Return the [x, y] coordinate for the center point of the cell that contains the specified text.  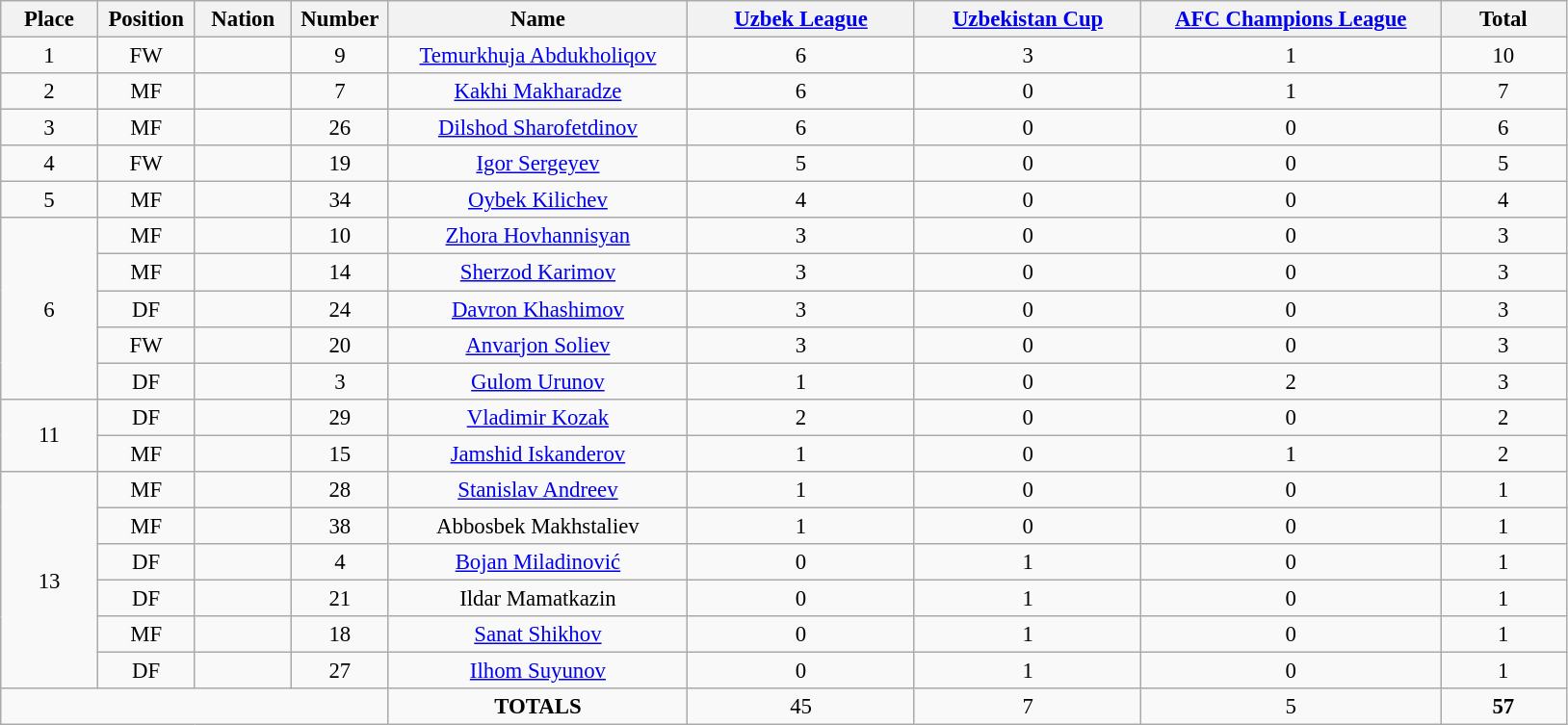
Position [146, 19]
Dilshod Sharofetdinov [537, 128]
Sherzod Karimov [537, 272]
Gulom Urunov [537, 381]
20 [341, 345]
Anvarjon Soliev [537, 345]
Uzbekistan Cup [1028, 19]
14 [341, 272]
Bojan Miladinović [537, 562]
45 [801, 707]
19 [341, 164]
Ildar Mamatkazin [537, 598]
Igor Sergeyev [537, 164]
Kakhi Makharadze [537, 91]
Ilhom Suyunov [537, 671]
Name [537, 19]
Davron Khashimov [537, 309]
Sanat Shikhov [537, 634]
34 [341, 200]
Stanislav Andreev [537, 490]
38 [341, 526]
21 [341, 598]
Jamshid Iskanderov [537, 453]
9 [341, 56]
29 [341, 417]
Temurkhuja Abdukholiqov [537, 56]
Nation [243, 19]
15 [341, 453]
13 [50, 581]
28 [341, 490]
Zhora Hovhannisyan [537, 236]
Total [1504, 19]
26 [341, 128]
Oybek Kilichev [537, 200]
Number [341, 19]
Place [50, 19]
11 [50, 435]
AFC Champions League [1291, 19]
18 [341, 634]
Uzbek League [801, 19]
24 [341, 309]
TOTALS [537, 707]
57 [1504, 707]
Vladimir Kozak [537, 417]
Abbosbek Makhstaliev [537, 526]
27 [341, 671]
